Capture the cell that displays the provided text and extract its (x, y) central coordinate. 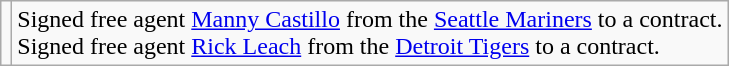
Signed free agent Manny Castillo from the Seattle Mariners to a contract. Signed free agent Rick Leach from the Detroit Tigers to a contract. (370, 34)
